Extract the [X, Y] coordinate from the center of the cell holding the provided text.  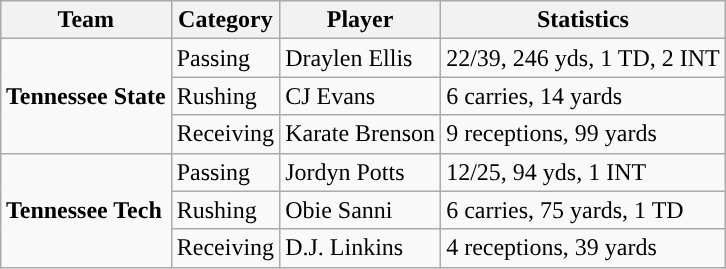
Karate Brenson [360, 134]
Player [360, 20]
12/25, 94 yds, 1 INT [584, 172]
Team [86, 20]
CJ Evans [360, 96]
D.J. Linkins [360, 248]
4 receptions, 39 yards [584, 248]
Statistics [584, 20]
Jordyn Potts [360, 172]
Draylen Ellis [360, 58]
6 carries, 14 yards [584, 96]
Obie Sanni [360, 210]
9 receptions, 99 yards [584, 134]
Tennessee State [86, 96]
6 carries, 75 yards, 1 TD [584, 210]
Category [225, 20]
22/39, 246 yds, 1 TD, 2 INT [584, 58]
Tennessee Tech [86, 210]
